For the text-containing cell, return its midpoint in (X, Y) coordinate format. 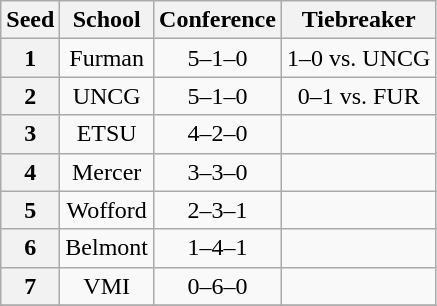
0–6–0 (218, 286)
Conference (218, 20)
ETSU (107, 134)
Seed (30, 20)
Wofford (107, 210)
6 (30, 248)
2–3–1 (218, 210)
School (107, 20)
3 (30, 134)
4–2–0 (218, 134)
UNCG (107, 96)
5 (30, 210)
1–4–1 (218, 248)
2 (30, 96)
7 (30, 286)
Mercer (107, 172)
1 (30, 58)
0–1 vs. FUR (358, 96)
Tiebreaker (358, 20)
VMI (107, 286)
3–3–0 (218, 172)
4 (30, 172)
Furman (107, 58)
Belmont (107, 248)
1–0 vs. UNCG (358, 58)
